Provide the [x, y] coordinate of the cell's center where the given text is located.  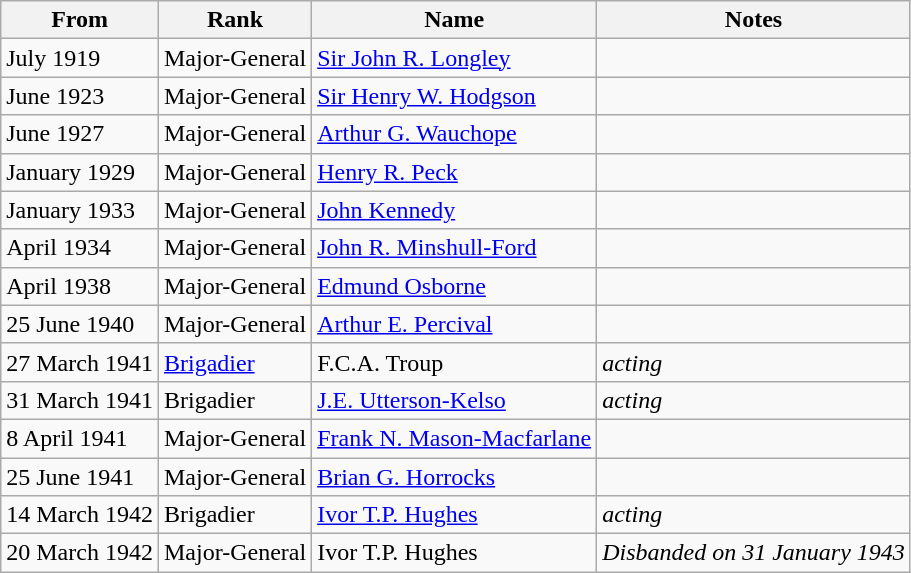
Edmund Osborne [454, 286]
June 1927 [80, 134]
20 March 1942 [80, 553]
June 1923 [80, 96]
Sir Henry W. Hodgson [454, 96]
Notes [754, 20]
Henry R. Peck [454, 172]
F.C.A. Troup [454, 362]
April 1938 [80, 286]
April 1934 [80, 248]
Sir John R. Longley [454, 58]
Frank N. Mason-Macfarlane [454, 438]
January 1933 [80, 210]
27 March 1941 [80, 362]
Arthur E. Percival [454, 324]
Disbanded on 31 January 1943 [754, 553]
John Kennedy [454, 210]
Name [454, 20]
14 March 1942 [80, 515]
25 June 1940 [80, 324]
25 June 1941 [80, 477]
John R. Minshull-Ford [454, 248]
January 1929 [80, 172]
31 March 1941 [80, 400]
Rank [234, 20]
Brian G. Horrocks [454, 477]
Arthur G. Wauchope [454, 134]
J.E. Utterson-Kelso [454, 400]
8 April 1941 [80, 438]
July 1919 [80, 58]
From [80, 20]
